Scan for the cell matching the given text and deliver its (X, Y) coordinate at center. 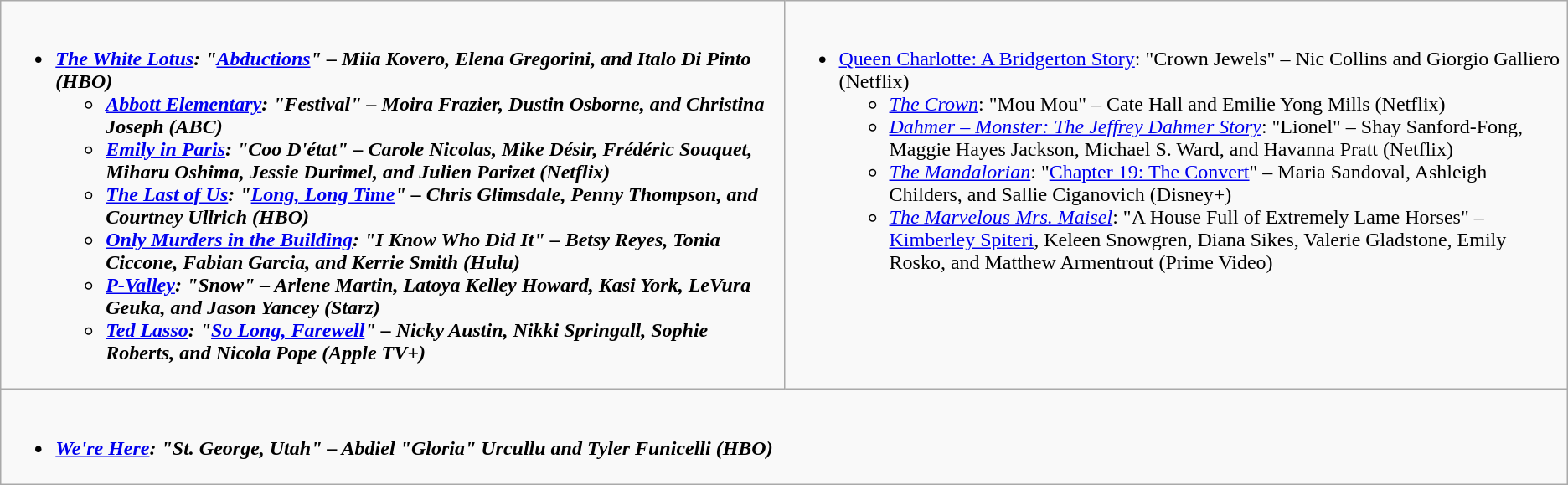
We're Here: "St. George, Utah" – Abdiel "Gloria" Urcullu and Tyler Funicelli (HBO) (784, 437)
